Pinpoint the cell where the given text exists, returning its (X, Y) midpoint coordinate. 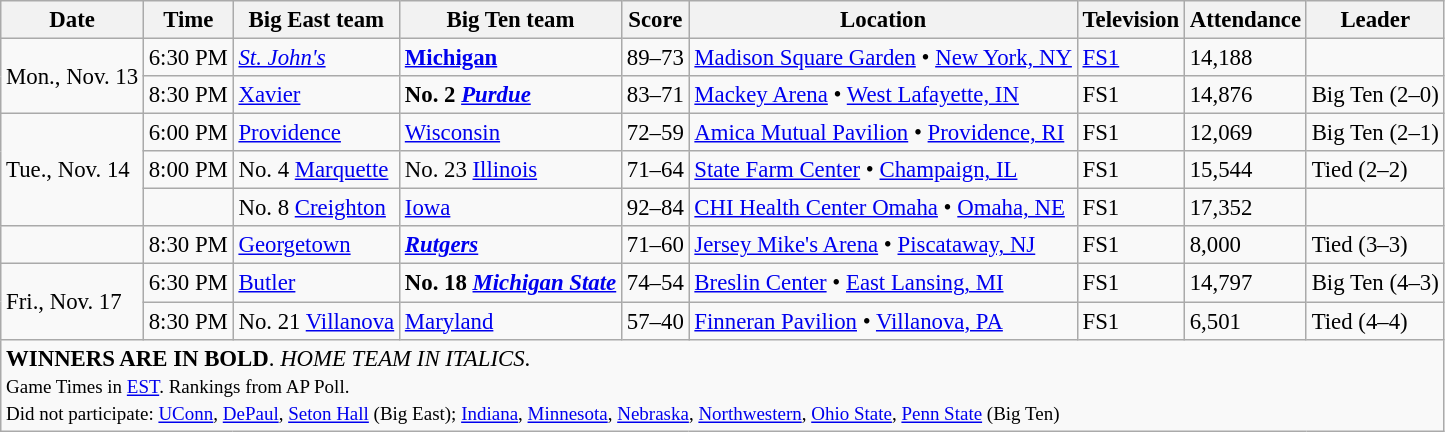
Madison Square Garden • New York, NY (883, 58)
Providence (316, 133)
Iowa (511, 208)
Date (72, 20)
89–73 (656, 58)
No. 4 Marquette (316, 170)
Tied (3–3) (1375, 245)
Xavier (316, 95)
71–60 (656, 245)
Mackey Arena • West Lafayette, IN (883, 95)
Big Ten team (511, 20)
No. 21 Villanova (316, 321)
No. 2 Purdue (511, 95)
Leader (1375, 20)
Rutgers (511, 245)
Big Ten (4–3) (1375, 283)
92–84 (656, 208)
No. 23 Illinois (511, 170)
Wisconsin (511, 133)
No. 18 Michigan State (511, 283)
Georgetown (316, 245)
72–59 (656, 133)
Fri., Nov. 17 (72, 302)
12,069 (1245, 133)
8,000 (1245, 245)
83–71 (656, 95)
Score (656, 20)
CHI Health Center Omaha • Omaha, NE (883, 208)
State Farm Center • Champaign, IL (883, 170)
Maryland (511, 321)
57–40 (656, 321)
Big Ten (2–0) (1375, 95)
6,501 (1245, 321)
Butler (316, 283)
Big East team (316, 20)
Mon., Nov. 13 (72, 76)
Michigan (511, 58)
Amica Mutual Pavilion • Providence, RI (883, 133)
Finneran Pavilion • Villanova, PA (883, 321)
17,352 (1245, 208)
Tied (2–2) (1375, 170)
Attendance (1245, 20)
Big Ten (2–1) (1375, 133)
6:00 PM (188, 133)
8:00 PM (188, 170)
Tue., Nov. 14 (72, 170)
No. 8 Creighton (316, 208)
71–64 (656, 170)
14,876 (1245, 95)
14,188 (1245, 58)
14,797 (1245, 283)
Time (188, 20)
Television (1130, 20)
Jersey Mike's Arena • Piscataway, NJ (883, 245)
Breslin Center • East Lansing, MI (883, 283)
Location (883, 20)
Tied (4–4) (1375, 321)
15,544 (1245, 170)
74–54 (656, 283)
St. John's (316, 58)
